Return the (X, Y) coordinate for the center point of the cell that contains the specified text.  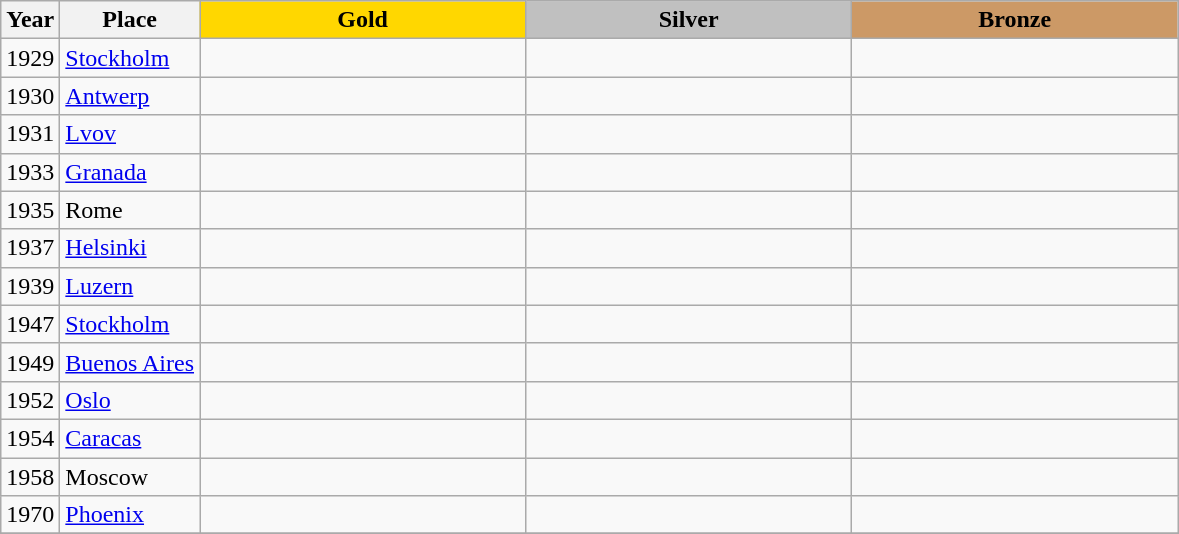
1929 (30, 58)
1947 (30, 324)
Year (30, 20)
Granada (130, 172)
Lvov (130, 134)
Gold (363, 20)
Buenos Aires (130, 362)
Caracas (130, 438)
Phoenix (130, 515)
1939 (30, 286)
1952 (30, 400)
1935 (30, 210)
1970 (30, 515)
1931 (30, 134)
1954 (30, 438)
Moscow (130, 477)
1958 (30, 477)
1949 (30, 362)
Place (130, 20)
Helsinki (130, 248)
Silver (689, 20)
Bronze (1015, 20)
1933 (30, 172)
Antwerp (130, 96)
Oslo (130, 400)
1937 (30, 248)
Rome (130, 210)
Luzern (130, 286)
1930 (30, 96)
